Extract the [X, Y] coordinate from the center of the cell holding the provided text.  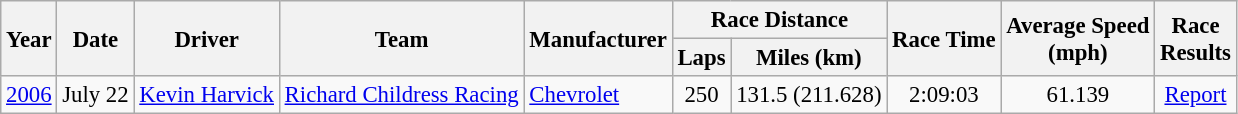
Race Time [944, 38]
Miles (km) [809, 58]
RaceResults [1196, 38]
Kevin Harvick [206, 95]
Driver [206, 38]
Report [1196, 95]
Chevrolet [598, 95]
2006 [29, 95]
131.5 (211.628) [809, 95]
Laps [702, 58]
Team [402, 38]
Year [29, 38]
July 22 [96, 95]
250 [702, 95]
61.139 [1078, 95]
Average Speed(mph) [1078, 38]
2:09:03 [944, 95]
Date [96, 38]
Richard Childress Racing [402, 95]
Race Distance [780, 20]
Manufacturer [598, 38]
